Extract the [X, Y] coordinate from the center of the cell holding the provided text.  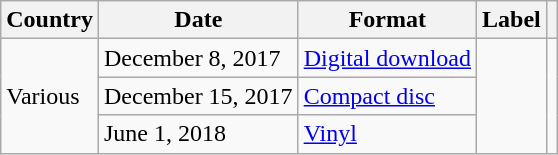
Vinyl [387, 134]
Date [198, 20]
Digital download [387, 58]
Label [512, 20]
Format [387, 20]
June 1, 2018 [198, 134]
Various [50, 96]
Country [50, 20]
December 15, 2017 [198, 96]
December 8, 2017 [198, 58]
Compact disc [387, 96]
